Scan for the cell matching the given text and deliver its (X, Y) coordinate at center. 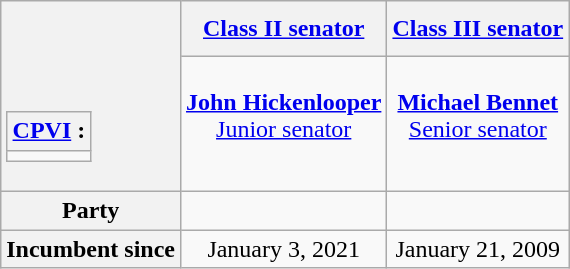
January 21, 2009 (478, 249)
January 3, 2021 (283, 249)
Class II senator (283, 29)
John HickenlooperJunior senator (283, 124)
Class III senator (478, 29)
Michael BennetSenior senator (478, 124)
Party (91, 210)
Incumbent since (91, 249)
